Find where the given text appears and provide that cell's center as [X, Y] coordinate. 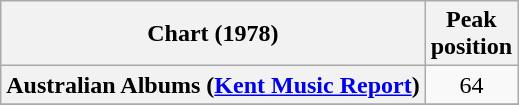
64 [471, 85]
Chart (1978) [213, 34]
Australian Albums (Kent Music Report) [213, 85]
Peakposition [471, 34]
